Return the [X, Y] coordinate for the center point of the cell that contains the specified text.  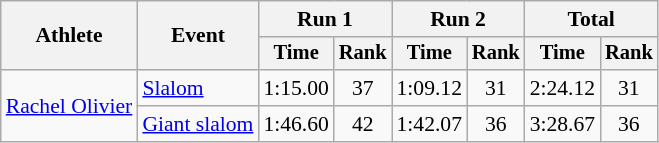
1:09.12 [430, 88]
Giant slalom [198, 124]
2:24.12 [562, 88]
3:28.67 [562, 124]
Event [198, 36]
Run 2 [458, 19]
Rachel Olivier [70, 106]
1:15.00 [296, 88]
37 [363, 88]
1:42.07 [430, 124]
Athlete [70, 36]
1:46.60 [296, 124]
Total [592, 19]
Run 1 [324, 19]
Slalom [198, 88]
42 [363, 124]
